Search for the cell housing the specified text and yield its (X, Y) center coordinate. 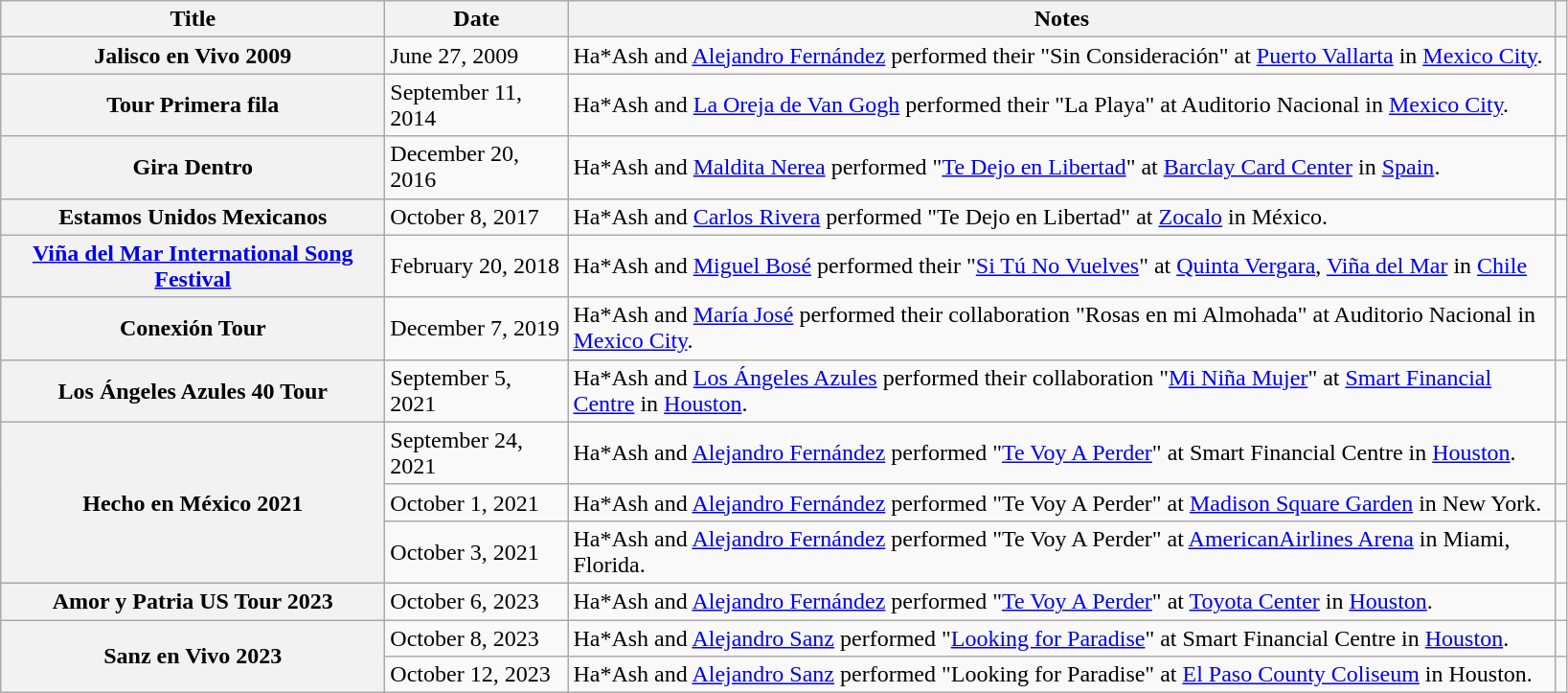
September 11, 2014 (477, 105)
Ha*Ash and Los Ángeles Azules performed their collaboration "Mi Niña Mujer" at Smart Financial Centre in Houston. (1061, 391)
October 8, 2023 (477, 637)
October 1, 2021 (477, 502)
Ha*Ash and Alejandro Fernández performed "Te Voy A Perder" at Smart Financial Centre in Houston. (1061, 452)
Ha*Ash and Alejandro Fernández performed their "Sin Consideración" at Puerto Vallarta in Mexico City. (1061, 56)
Title (193, 19)
Gira Dentro (193, 167)
Ha*Ash and Alejandro Sanz performed "Looking for Paradise" at Smart Financial Centre in Houston. (1061, 637)
December 20, 2016 (477, 167)
Ha*Ash and Miguel Bosé performed their "Si Tú No Vuelves" at Quinta Vergara, Viña del Mar in Chile (1061, 266)
Notes (1061, 19)
Hecho en México 2021 (193, 502)
Viña del Mar International Song Festival (193, 266)
September 5, 2021 (477, 391)
Ha*Ash and Alejandro Fernández performed "Te Voy A Perder" at Madison Square Garden in New York. (1061, 502)
October 12, 2023 (477, 675)
October 8, 2017 (477, 217)
Amor y Patria US Tour 2023 (193, 601)
Ha*Ash and Alejandro Fernández performed "Te Voy A Perder" at Toyota Center in Houston. (1061, 601)
Ha*Ash and Alejandro Sanz performed "Looking for Paradise" at El Paso County Coliseum in Houston. (1061, 675)
Conexión Tour (193, 328)
Ha*Ash and Carlos Rivera performed "Te Dejo en Libertad" at Zocalo in México. (1061, 217)
Date (477, 19)
Sanz en Vivo 2023 (193, 656)
October 6, 2023 (477, 601)
June 27, 2009 (477, 56)
Ha*Ash and La Oreja de Van Gogh performed their "La Playa" at Auditorio Nacional in Mexico City. (1061, 105)
Jalisco en Vivo 2009 (193, 56)
September 24, 2021 (477, 452)
Los Ángeles Azules 40 Tour (193, 391)
Ha*Ash and Maldita Nerea performed "Te Dejo en Libertad" at Barclay Card Center in Spain. (1061, 167)
Ha*Ash and María José performed their collaboration "Rosas en mi Almohada" at Auditorio Nacional in Mexico City. (1061, 328)
December 7, 2019 (477, 328)
Ha*Ash and Alejandro Fernández performed "Te Voy A Perder" at AmericanAirlines Arena in Miami, Florida. (1061, 552)
October 3, 2021 (477, 552)
February 20, 2018 (477, 266)
Estamos Unidos Mexicanos (193, 217)
Tour Primera fila (193, 105)
